From the cell containing the given text, extract its center point as (x, y) coordinate. 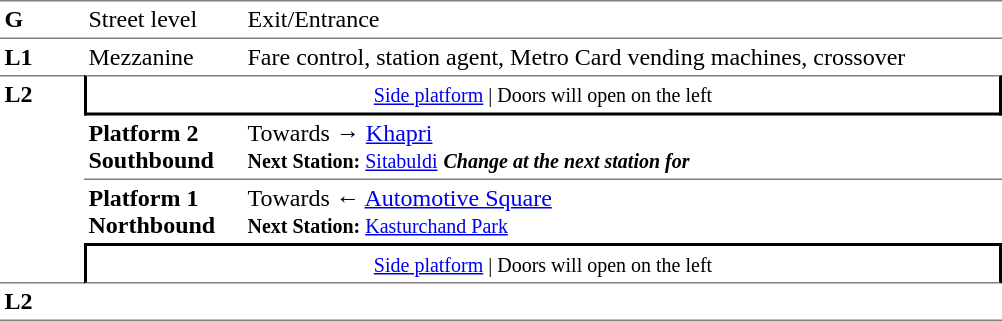
L1 (42, 57)
G (42, 20)
Platform 2Southbound (164, 148)
Exit/Entrance (622, 20)
L2 (42, 179)
Street level (164, 20)
Platform 1Northbound (164, 212)
Fare control, station agent, Metro Card vending machines, crossover (622, 57)
Mezzanine (164, 57)
Towards → KhapriNext Station: Sitabuldi Change at the next station for (622, 148)
Towards ← Automotive SquareNext Station: Kasturchand Park (622, 212)
